Pinpoint the cell where the given text exists, returning its (X, Y) midpoint coordinate. 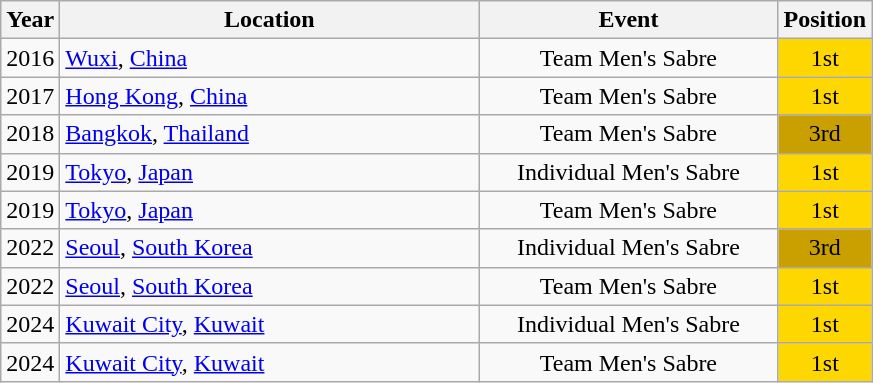
2017 (30, 96)
Location (270, 20)
Year (30, 20)
Hong Kong, China (270, 96)
Wuxi, China (270, 58)
2018 (30, 134)
2016 (30, 58)
Event (628, 20)
Position (825, 20)
Bangkok, Thailand (270, 134)
